Determine the (x, y) coordinate at the center of the cell enclosing the given text.  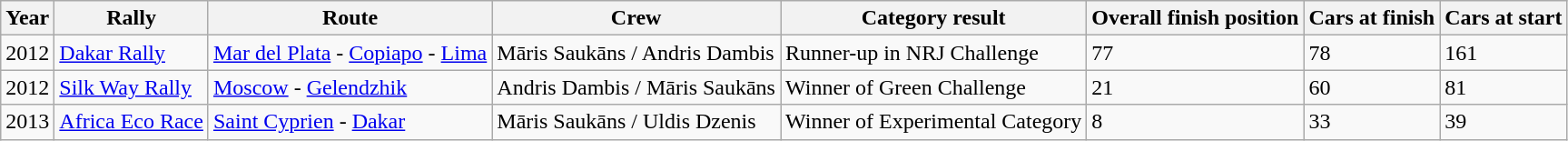
78 (1372, 53)
Rally (132, 18)
Māris Saukāns / Andris Dambis (636, 53)
Andris Dambis / Māris Saukāns (636, 87)
Route (350, 18)
Saint Cyprien - Dakar (350, 122)
81 (1504, 87)
39 (1504, 122)
8 (1195, 122)
Year (27, 18)
77 (1195, 53)
21 (1195, 87)
Runner-up in NRJ Challenge (933, 53)
Overall finish position (1195, 18)
Cars at start (1504, 18)
Category result (933, 18)
Africa Eco Race (132, 122)
2013 (27, 122)
Māris Saukāns / Uldis Dzenis (636, 122)
60 (1372, 87)
Mar del Plata - Copiapo - Lima (350, 53)
Winner of Green Challenge (933, 87)
Crew (636, 18)
Moscow - Gelendzhik (350, 87)
Winner of Experimental Category (933, 122)
33 (1372, 122)
Dakar Rally (132, 53)
Silk Way Rally (132, 87)
161 (1504, 53)
Cars at finish (1372, 18)
